Search for the cell housing the specified text and yield its (X, Y) center coordinate. 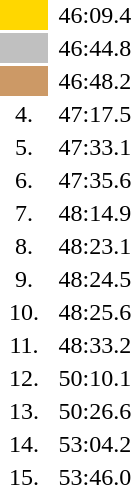
13. (24, 411)
8. (24, 246)
12. (24, 378)
4. (24, 114)
10. (24, 312)
11. (24, 345)
7. (24, 213)
14. (24, 444)
5. (24, 147)
9. (24, 279)
6. (24, 180)
